Return the (x, y) coordinate for the center point of the cell that contains the specified text.  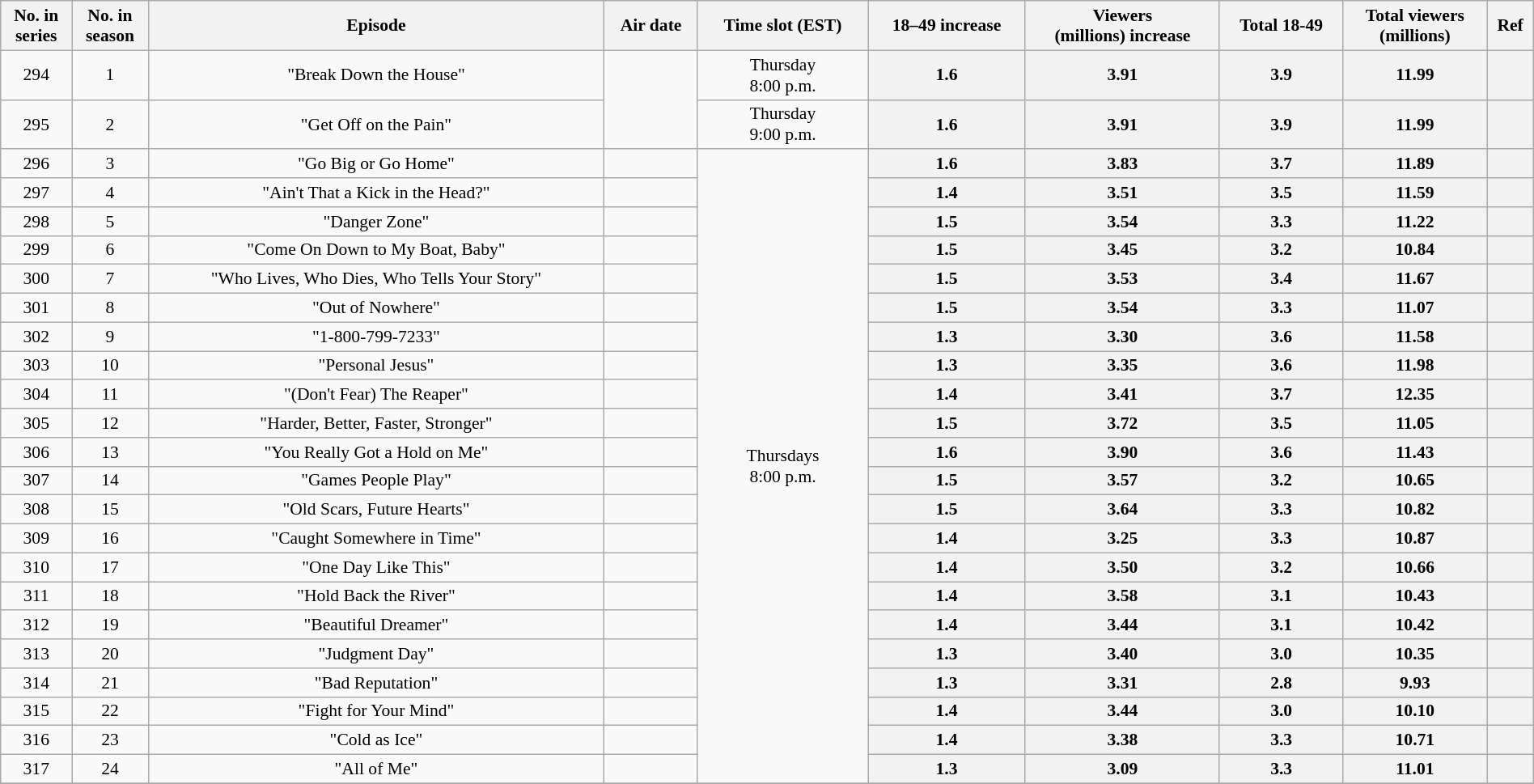
"Cold as Ice" (376, 740)
12.35 (1415, 395)
10.35 (1415, 654)
20 (110, 654)
10 (110, 366)
11.22 (1415, 222)
305 (36, 423)
16 (110, 539)
12 (110, 423)
10.82 (1415, 510)
"Old Scars, Future Hearts" (376, 510)
Thursday8:00 p.m. (782, 74)
3.31 (1122, 683)
"Ain't That a Kick in the Head?" (376, 193)
"Hold Back the River" (376, 596)
11.89 (1415, 164)
Ref (1510, 26)
300 (36, 279)
"All of Me" (376, 769)
307 (36, 481)
298 (36, 222)
"Personal Jesus" (376, 366)
18–49 increase (947, 26)
Viewers(millions) increase (1122, 26)
297 (36, 193)
11.67 (1415, 279)
14 (110, 481)
3.38 (1122, 740)
295 (36, 125)
"Out of Nowhere" (376, 308)
312 (36, 625)
Thursday9:00 p.m. (782, 125)
21 (110, 683)
296 (36, 164)
19 (110, 625)
313 (36, 654)
"Go Big or Go Home" (376, 164)
"Get Off on the Pain" (376, 125)
294 (36, 74)
1 (110, 74)
314 (36, 683)
3.35 (1122, 366)
24 (110, 769)
2 (110, 125)
3.57 (1122, 481)
310 (36, 567)
"Break Down the House" (376, 74)
11.43 (1415, 452)
Total viewers(millions) (1415, 26)
9.93 (1415, 683)
"Caught Somewhere in Time" (376, 539)
3 (110, 164)
10.71 (1415, 740)
10.65 (1415, 481)
"Come On Down to My Boat, Baby" (376, 250)
"1-800-799-7233" (376, 337)
22 (110, 711)
315 (36, 711)
10.87 (1415, 539)
"Who Lives, Who Dies, Who Tells Your Story" (376, 279)
304 (36, 395)
308 (36, 510)
No. inseries (36, 26)
"(Don't Fear) The Reaper" (376, 395)
"Fight for Your Mind" (376, 711)
11.59 (1415, 193)
3.25 (1122, 539)
316 (36, 740)
11 (110, 395)
Air date (651, 26)
18 (110, 596)
3.53 (1122, 279)
3.90 (1122, 452)
10.42 (1415, 625)
6 (110, 250)
9 (110, 337)
317 (36, 769)
3.4 (1281, 279)
3.50 (1122, 567)
3.64 (1122, 510)
11.05 (1415, 423)
3.51 (1122, 193)
"Danger Zone" (376, 222)
23 (110, 740)
15 (110, 510)
301 (36, 308)
"You Really Got a Hold on Me" (376, 452)
3.45 (1122, 250)
302 (36, 337)
309 (36, 539)
Thursdays8:00 p.m. (782, 467)
11.01 (1415, 769)
3.30 (1122, 337)
"Judgment Day" (376, 654)
2.8 (1281, 683)
Episode (376, 26)
10.43 (1415, 596)
11.98 (1415, 366)
10.66 (1415, 567)
306 (36, 452)
7 (110, 279)
"One Day Like This" (376, 567)
11.07 (1415, 308)
No. inseason (110, 26)
"Harder, Better, Faster, Stronger" (376, 423)
Time slot (EST) (782, 26)
11.58 (1415, 337)
311 (36, 596)
10.10 (1415, 711)
8 (110, 308)
299 (36, 250)
"Beautiful Dreamer" (376, 625)
17 (110, 567)
3.58 (1122, 596)
3.72 (1122, 423)
10.84 (1415, 250)
5 (110, 222)
Total 18-49 (1281, 26)
"Bad Reputation" (376, 683)
4 (110, 193)
13 (110, 452)
3.83 (1122, 164)
3.41 (1122, 395)
3.40 (1122, 654)
303 (36, 366)
3.09 (1122, 769)
"Games People Play" (376, 481)
